Determine the (X, Y) coordinate at the center of the cell enclosing the given text.  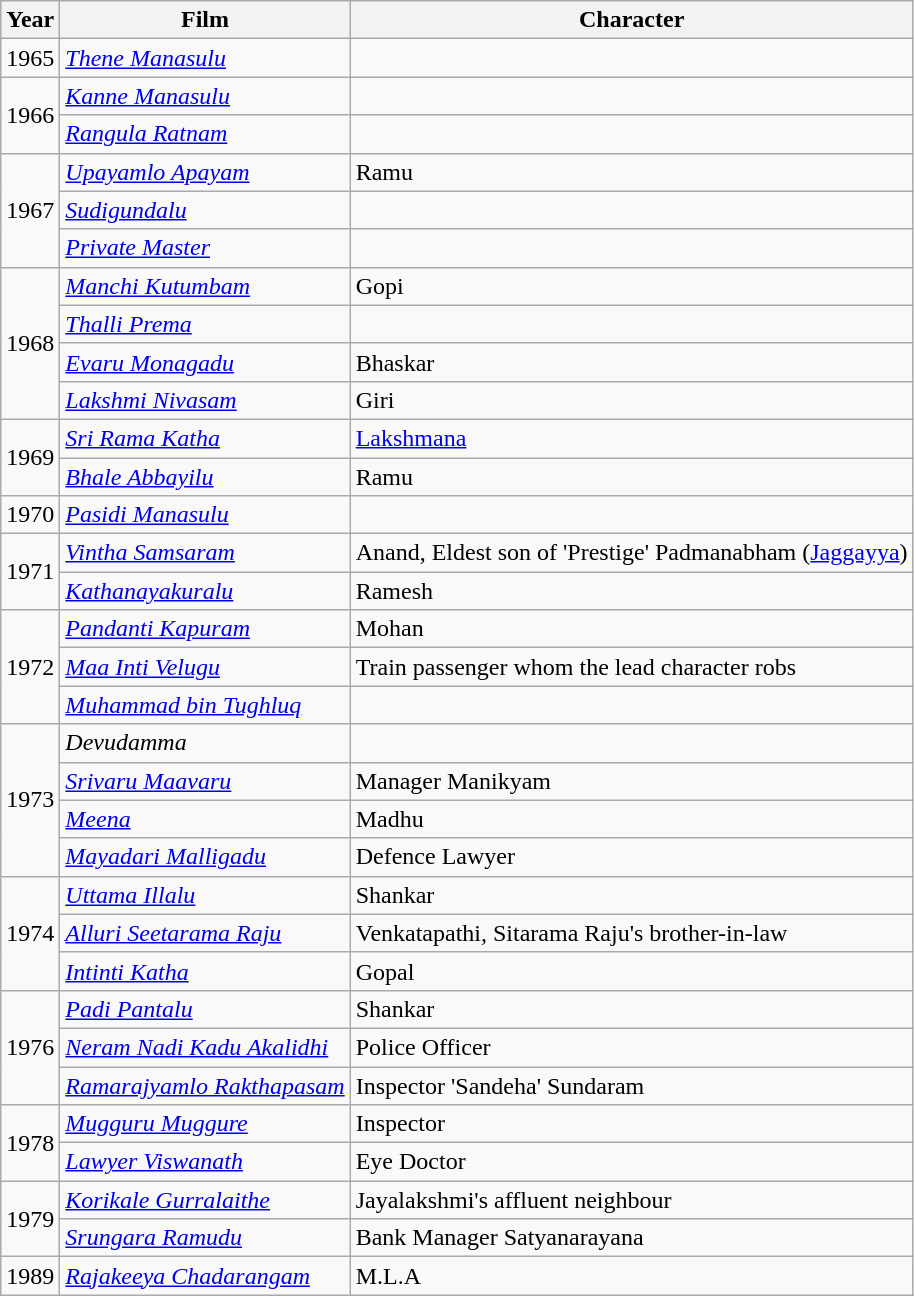
Uttama Illalu (205, 895)
Train passenger whom the lead character robs (632, 667)
1966 (30, 115)
Film (205, 20)
1965 (30, 58)
Evaru Monagadu (205, 362)
Pasidi Manasulu (205, 515)
1972 (30, 667)
Lakshmi Nivasam (205, 400)
Kathanayakuralu (205, 591)
Sri Rama Katha (205, 438)
Devudamma (205, 743)
1979 (30, 1219)
Sudigundalu (205, 210)
Padi Pantalu (205, 1009)
Eye Doctor (632, 1162)
Police Officer (632, 1047)
Bhaskar (632, 362)
Giri (632, 400)
Korikale Gurralaithe (205, 1200)
Inspector 'Sandeha' Sundaram (632, 1085)
1973 (30, 800)
M.L.A (632, 1276)
1967 (30, 210)
Year (30, 20)
1976 (30, 1047)
Rajakeeya Chadarangam (205, 1276)
Inspector (632, 1124)
Bank Manager Satyanarayana (632, 1238)
Madhu (632, 819)
Lakshmana (632, 438)
Manager Manikyam (632, 781)
Mugguru Muggure (205, 1124)
Kanne Manasulu (205, 96)
1974 (30, 933)
Thalli Prema (205, 324)
Rangula Ratnam (205, 134)
Manchi Kutumbam (205, 286)
Mohan (632, 629)
Gopal (632, 971)
1978 (30, 1143)
1969 (30, 457)
Mayadari Malligadu (205, 857)
Bhale Abbayilu (205, 477)
1968 (30, 343)
Gopi (632, 286)
Meena (205, 819)
Thene Manasulu (205, 58)
1971 (30, 572)
Character (632, 20)
Srivaru Maavaru (205, 781)
Anand, Eldest son of 'Prestige' Padmanabham (Jaggayya) (632, 553)
Defence Lawyer (632, 857)
Pandanti Kapuram (205, 629)
Muhammad bin Tughluq (205, 705)
1970 (30, 515)
Venkatapathi, Sitarama Raju's brother-in-law (632, 933)
Alluri Seetarama Raju (205, 933)
Maa Inti Velugu (205, 667)
Srungara Ramudu (205, 1238)
Neram Nadi Kadu Akalidhi (205, 1047)
Ramesh (632, 591)
Lawyer Viswanath (205, 1162)
Jayalakshmi's affluent neighbour (632, 1200)
Vintha Samsaram (205, 553)
Intinti Katha (205, 971)
Ramarajyamlo Rakthapasam (205, 1085)
1989 (30, 1276)
Private Master (205, 248)
Upayamlo Apayam (205, 172)
